Return the [x, y] coordinate for the center point of the cell that contains the specified text.  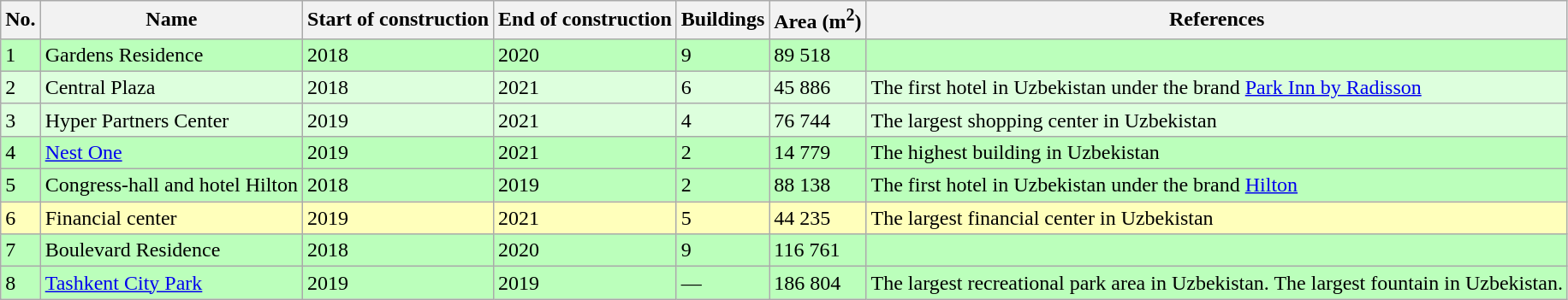
45 886 [818, 87]
Central Plaza [171, 87]
88 138 [818, 185]
The first hotel in Uzbekistan under the brand Park Inn by Radisson [1217, 87]
The largest recreational park area in Uzbekistan. The largest fountain in Uzbekistan. [1217, 283]
The largest financial center in Uzbekistan [1217, 218]
7 [21, 250]
Gardens Residence [171, 55]
Financial center [171, 218]
Hyper Partners Center [171, 120]
The first hotel in Uzbekistan under the brand Hilton [1217, 185]
1 [21, 55]
44 235 [818, 218]
No. [21, 21]
89 518 [818, 55]
The highest building in Uzbekistan [1217, 152]
Start of construction [399, 21]
The largest shopping center in Uzbekistan [1217, 120]
End of construction [585, 21]
Boulevard Residence [171, 250]
8 [21, 283]
116 761 [818, 250]
Name [171, 21]
3 [21, 120]
186 804 [818, 283]
Nest One [171, 152]
Buildings [722, 21]
76 744 [818, 120]
14 779 [818, 152]
Area (m2) [818, 21]
Tashkent City Park [171, 283]
Congress-hall and hotel Hilton [171, 185]
— [722, 283]
References [1217, 21]
